Identify which cell holds the provided text, then report its (x, y) central coordinate. 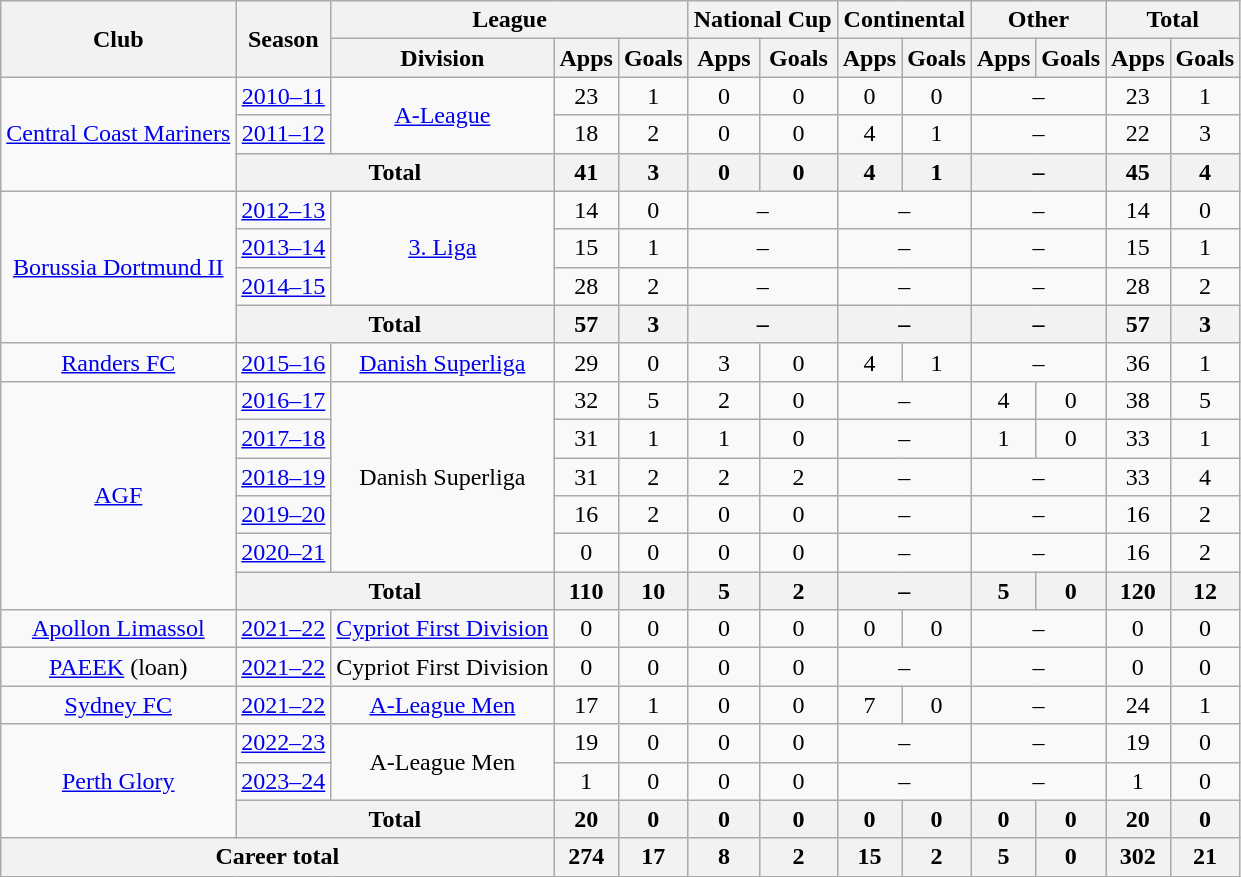
Other (1038, 20)
110 (586, 591)
2020–21 (284, 553)
Division (442, 58)
Season (284, 39)
Perth Glory (118, 781)
2017–18 (284, 438)
2014–15 (284, 286)
24 (1138, 705)
29 (586, 362)
21 (1205, 857)
18 (586, 134)
2012–13 (284, 210)
Sydney FC (118, 705)
2023–24 (284, 781)
2015–16 (284, 362)
PAEEK (loan) (118, 667)
274 (586, 857)
7 (869, 705)
2019–20 (284, 515)
2018–19 (284, 477)
45 (1138, 172)
41 (586, 172)
Central Coast Mariners (118, 134)
Randers FC (118, 362)
10 (653, 591)
2011–12 (284, 134)
36 (1138, 362)
32 (586, 400)
38 (1138, 400)
Career total (278, 857)
12 (1205, 591)
302 (1138, 857)
A-League (442, 115)
3. Liga (442, 248)
120 (1138, 591)
Club (118, 39)
8 (724, 857)
National Cup (762, 20)
AGF (118, 495)
League (510, 20)
2022–23 (284, 743)
2016–17 (284, 400)
2010–11 (284, 96)
Borussia Dortmund II (118, 267)
2013–14 (284, 248)
22 (1138, 134)
Apollon Limassol (118, 629)
Continental (904, 20)
